Detect which cell encompasses the target text, then output its (x, y) center coordinate. 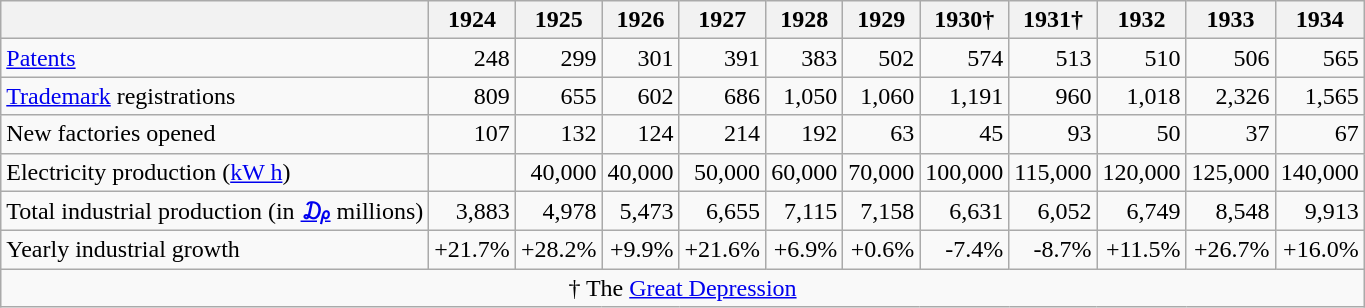
124 (640, 134)
60,000 (804, 172)
214 (722, 134)
New factories opened (215, 134)
301 (640, 58)
391 (722, 58)
1926 (640, 20)
299 (558, 58)
1,060 (882, 96)
565 (1320, 58)
132 (558, 134)
+11.5% (1142, 250)
45 (964, 134)
383 (804, 58)
50 (1142, 134)
1,050 (804, 96)
1934 (1320, 20)
506 (1230, 58)
-7.4% (964, 250)
140,000 (1320, 172)
107 (472, 134)
120,000 (1142, 172)
1929 (882, 20)
Total industrial production (in ₯ millions) (215, 211)
513 (1053, 58)
Electricity production (kW h) (215, 172)
† The Great Depression (682, 288)
6,631 (964, 211)
502 (882, 58)
Yearly industrial growth (215, 250)
9,913 (1320, 211)
5,473 (640, 211)
3,883 (472, 211)
70,000 (882, 172)
4,978 (558, 211)
6,052 (1053, 211)
100,000 (964, 172)
+21.6% (722, 250)
+28.2% (558, 250)
125,000 (1230, 172)
1933 (1230, 20)
1,565 (1320, 96)
655 (558, 96)
2,326 (1230, 96)
+6.9% (804, 250)
7,115 (804, 211)
50,000 (722, 172)
8,548 (1230, 211)
93 (1053, 134)
1931† (1053, 20)
115,000 (1053, 172)
1,018 (1142, 96)
63 (882, 134)
67 (1320, 134)
1927 (722, 20)
686 (722, 96)
6,655 (722, 211)
1,191 (964, 96)
+9.9% (640, 250)
+26.7% (1230, 250)
1930† (964, 20)
248 (472, 58)
1932 (1142, 20)
574 (964, 58)
1925 (558, 20)
Trademark registrations (215, 96)
6,749 (1142, 211)
1928 (804, 20)
Patents (215, 58)
+21.7% (472, 250)
1924 (472, 20)
192 (804, 134)
960 (1053, 96)
510 (1142, 58)
+0.6% (882, 250)
-8.7% (1053, 250)
602 (640, 96)
37 (1230, 134)
7,158 (882, 211)
809 (472, 96)
+16.0% (1320, 250)
